Locate the cell with the specified text and output its [x, y] center coordinate. 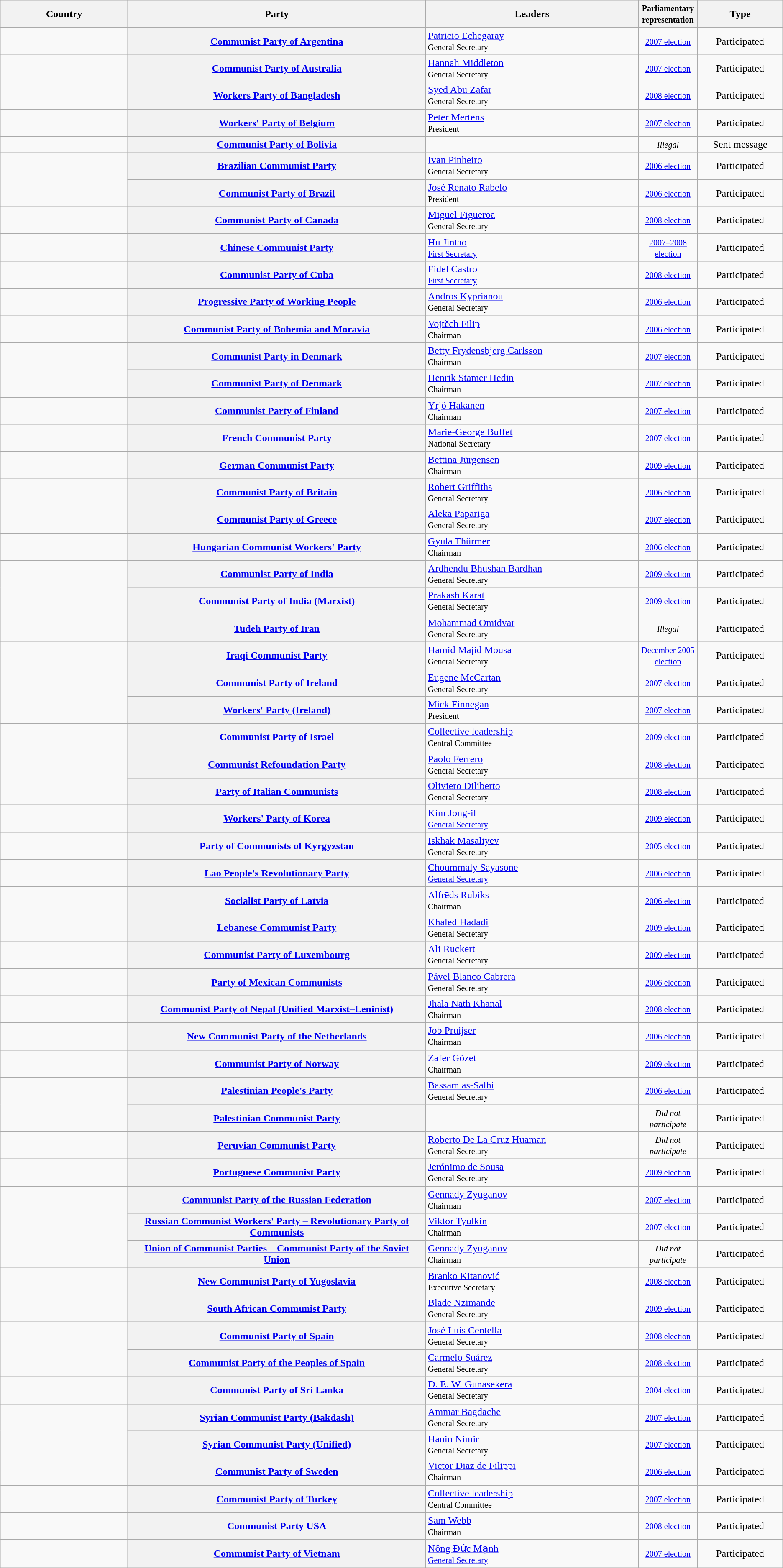
Mick FinneganPresident [532, 710]
Roberto De La Cruz HuamanGeneral Secretary [532, 1145]
Andros KyprianouGeneral Secretary [532, 302]
Ammar BagdacheGeneral Secretary [532, 1417]
Lebanese Communist Party [277, 927]
Progressive Party of Working People [277, 302]
Communist Party of India (Marxist) [277, 601]
Chinese Communist Party [277, 248]
Parliamentaryrepresentation [668, 14]
Iraqi Communist Party [277, 656]
Hamid Majid MousaGeneral Secretary [532, 656]
Carmelo SuárezGeneral Secretary [532, 1363]
Syrian Communist Party (Unified) [277, 1444]
Communist Party of Norway [277, 1064]
Patricio EchegarayGeneral Secretary [532, 41]
Hu JintaoFirst Secretary [532, 248]
Party of Mexican Communists [277, 982]
Communist Party of the Russian Federation [277, 1199]
Communist Party of Bolivia [277, 144]
Choummaly SayasoneGeneral Secretary [532, 873]
Hanin NimirGeneral Secretary [532, 1444]
Ivan PinheiroGeneral Secretary [532, 166]
Communist Party of Brazil [277, 193]
Communist Party of Argentina [277, 41]
Country [64, 14]
Palestinian People's Party [277, 1090]
Job PruijserChairman [532, 1036]
Eugene McCartanGeneral Secretary [532, 682]
Russian Communist Workers' Party – Revolutionary Party of Communists [277, 1227]
Khaled HadadiGeneral Secretary [532, 927]
Peter MertensPresident [532, 123]
Fidel CastroFirst Secretary [532, 274]
Communist Party of Australia [277, 69]
Ali RuckertGeneral Secretary [532, 955]
Miguel FigueroaGeneral Secretary [532, 220]
Leaders [532, 14]
Communist Refoundation Party [277, 764]
Communist Party of Bohemia and Moravia [277, 329]
Betty Frydensbjerg CarlssonChairman [532, 356]
Branko KitanovićExecutive Secretary [532, 1281]
Iskhak MasaliyevGeneral Secretary [532, 846]
Communist Party of India [277, 574]
Communist Party of Turkey [277, 1499]
Communist Party of Vietnam [277, 1554]
Blade NzimandeGeneral Secretary [532, 1309]
Syed Abu ZafarGeneral Secretary [532, 95]
German Communist Party [277, 465]
Communist Party of Ireland [277, 682]
Socialist Party of Latvia [277, 901]
Robert GriffithsGeneral Secretary [532, 493]
Tudeh Party of Iran [277, 628]
José Renato RabeloPresident [532, 193]
Paolo FerreroGeneral Secretary [532, 764]
Mohammad OmidvarGeneral Secretary [532, 628]
December 2005 election [668, 656]
Union of Communist Parties – Communist Party of the Soviet Union [277, 1254]
Communist Party of Sri Lanka [277, 1390]
Hannah MiddletonGeneral Secretary [532, 69]
Communist Party USA [277, 1526]
Alfrēds RubiksChairman [532, 901]
Communist Party of Canada [277, 220]
New Communist Party of the Netherlands [277, 1036]
Workers' Party (Ireland) [277, 710]
Pável Blanco CabreraGeneral Secretary [532, 982]
Prakash KaratGeneral Secretary [532, 601]
Viktor TyulkinChairman [532, 1227]
Jhala Nath KhanalChairman [532, 1009]
Aleka PaparigaGeneral Secretary [532, 519]
Party [277, 14]
Workers Party of Bangladesh [277, 95]
Bettina JürgensenChairman [532, 465]
Communist Party of Britain [277, 493]
Sent message [740, 144]
Jerónimo de SousaGeneral Secretary [532, 1172]
New Communist Party of Yugoslavia [277, 1281]
Henrik Stamer HedinChairman [532, 384]
Victor Diaz de FilippiChairman [532, 1472]
José Luis CentellaGeneral Secretary [532, 1336]
2004 election [668, 1390]
Brazilian Communist Party [277, 166]
Bassam as-SalhiGeneral Secretary [532, 1090]
Portuguese Communist Party [277, 1172]
Workers' Party of Korea [277, 819]
Marie-George BuffetNational Secretary [532, 438]
South African Communist Party [277, 1309]
Vojtěch FilipChairman [532, 329]
Gyula ThürmerChairman [532, 547]
Oliviero DilibertoGeneral Secretary [532, 792]
Communist Party of Israel [277, 737]
Communist Party of Finland [277, 411]
Communist Party in Denmark [277, 356]
2005 election [668, 846]
Peruvian Communist Party [277, 1145]
Syrian Communist Party (Bakdash) [277, 1417]
Workers' Party of Belgium [277, 123]
Communist Party of Spain [277, 1336]
French Communist Party [277, 438]
Hungarian Communist Workers' Party [277, 547]
Nông Đức MạnhGeneral Secretary [532, 1554]
Communist Party of Cuba [277, 274]
Communist Party of Nepal (Unified Marxist–Leninist) [277, 1009]
Ardhendu Bhushan BardhanGeneral Secretary [532, 574]
Sam WebbChairman [532, 1526]
Communist Party of Denmark [277, 384]
Communist Party of Sweden [277, 1472]
Party of Communists of Kyrgyzstan [277, 846]
D. E. W. GunasekeraGeneral Secretary [532, 1390]
Communist Party of Luxembourg [277, 955]
Communist Party of Greece [277, 519]
Zafer GözetChairman [532, 1064]
2007–2008 election [668, 248]
Type [740, 14]
Lao People's Revolutionary Party [277, 873]
Palestinian Communist Party [277, 1118]
Kim Jong-ilGeneral Secretary [532, 819]
Yrjö HakanenChairman [532, 411]
Communist Party of the Peoples of Spain [277, 1363]
Party of Italian Communists [277, 792]
